Provide the [X, Y] coordinate of the cell's center where the given text is located.  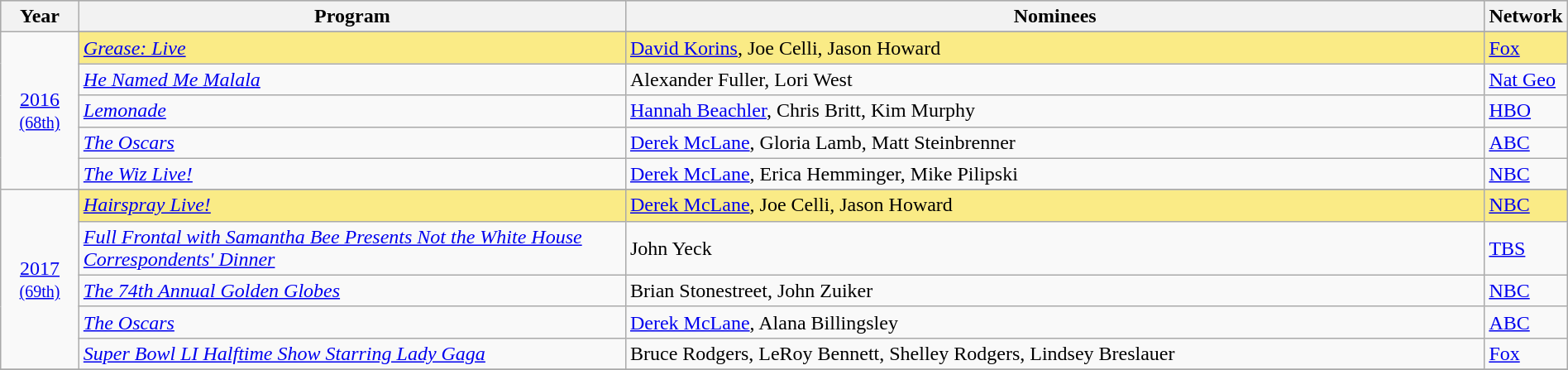
Year [40, 17]
TBS [1526, 248]
Grease: Live [352, 48]
Network [1526, 17]
John Yeck [1054, 248]
Derek McLane, Erica Hemminger, Mike Pilipski [1054, 174]
David Korins, Joe Celli, Jason Howard [1054, 48]
2017(69th) [40, 280]
Nominees [1054, 17]
HBO [1526, 111]
Derek McLane, Alana Billingsley [1054, 322]
Nat Geo [1526, 79]
Super Bowl LI Halftime Show Starring Lady Gaga [352, 353]
Brian Stonestreet, John Zuiker [1054, 291]
Hannah Beachler, Chris Britt, Kim Murphy [1054, 111]
Derek McLane, Gloria Lamb, Matt Steinbrenner [1054, 142]
2016(68th) [40, 111]
Hairspray Live! [352, 205]
He Named Me Malala [352, 79]
The Wiz Live! [352, 174]
The 74th Annual Golden Globes [352, 291]
Derek McLane, Joe Celli, Jason Howard [1054, 205]
Alexander Fuller, Lori West [1054, 79]
Bruce Rodgers, LeRoy Bennett, Shelley Rodgers, Lindsey Breslauer [1054, 353]
Full Frontal with Samantha Bee Presents Not the White House Correspondents' Dinner [352, 248]
Program [352, 17]
Lemonade [352, 111]
